Output the (X, Y) coordinate of the center of the cell containing the given text.  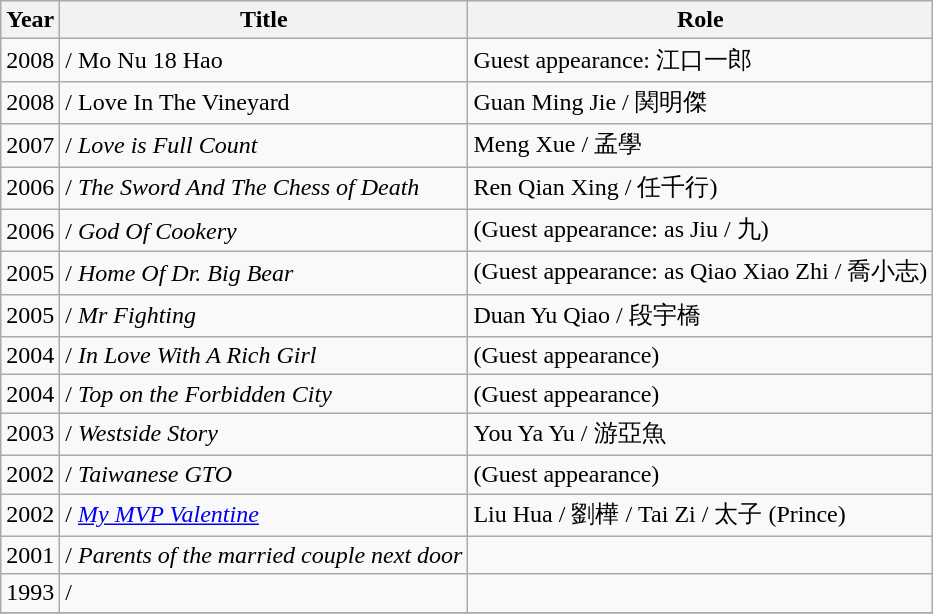
Title (264, 20)
/ (264, 593)
2007 (30, 146)
(Guest appearance: as Jiu / 九) (700, 230)
/ Top on the Forbidden City (264, 394)
/ The Sword And The Chess of Death (264, 188)
2003 (30, 434)
2001 (30, 555)
Liu Hua / 劉樺 / Tai Zi / 太子 (Prince) (700, 516)
Year (30, 20)
/ Westside Story (264, 434)
/ Home Of Dr. Big Bear (264, 274)
Meng Xue / 孟學 (700, 146)
/ Taiwanese GTO (264, 474)
/ In Love With A Rich Girl (264, 356)
Guan Ming Jie / 関明傑 (700, 102)
1993 (30, 593)
Guest appearance: 江口一郎 (700, 60)
/ Love is Full Count (264, 146)
Duan Yu Qiao / 段宇橋 (700, 316)
/ God Of Cookery (264, 230)
You Ya Yu / 游亞魚 (700, 434)
Role (700, 20)
/ Mo Nu 18 Hao (264, 60)
Ren Qian Xing / 任千行) (700, 188)
/ Love In The Vineyard (264, 102)
/ Parents of the married couple next door (264, 555)
/ My MVP Valentine (264, 516)
(Guest appearance: as Qiao Xiao Zhi / 喬小志) (700, 274)
/ Mr Fighting (264, 316)
